Extract the [X, Y] coordinate from the center of the cell holding the provided text.  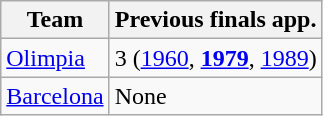
3 (1960, 1979, 1989) [216, 58]
Barcelona [55, 96]
Previous finals app. [216, 20]
None [216, 96]
Team [55, 20]
Olimpia [55, 58]
